Return the (X, Y) coordinate for the center point of the cell that contains the specified text.  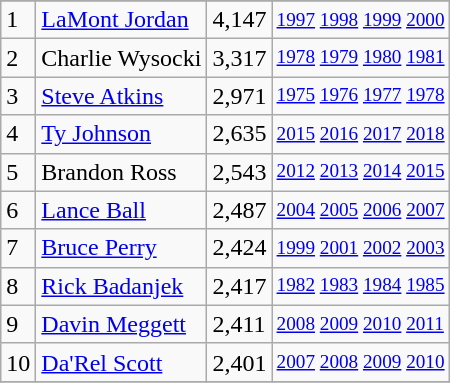
Charlie Wysocki (122, 58)
2007 2008 2009 2010 (360, 362)
2,487 (240, 210)
Brandon Ross (122, 172)
2,971 (240, 96)
Bruce Perry (122, 248)
1982 1983 1984 1985 (360, 286)
1975 1976 1977 1978 (360, 96)
Da'Rel Scott (122, 362)
9 (18, 324)
Ty Johnson (122, 134)
4,147 (240, 20)
8 (18, 286)
LaMont Jordan (122, 20)
2015 2016 2017 2018 (360, 134)
Steve Atkins (122, 96)
3,317 (240, 58)
5 (18, 172)
1997 1998 1999 2000 (360, 20)
2,543 (240, 172)
2,401 (240, 362)
7 (18, 248)
2008 2009 2010 2011 (360, 324)
2,411 (240, 324)
2 (18, 58)
2,635 (240, 134)
1999 2001 2002 2003 (360, 248)
2012 2013 2014 2015 (360, 172)
1 (18, 20)
Rick Badanjek (122, 286)
4 (18, 134)
10 (18, 362)
3 (18, 96)
Davin Meggett (122, 324)
2,424 (240, 248)
1978 1979 1980 1981 (360, 58)
2,417 (240, 286)
Lance Ball (122, 210)
2004 2005 2006 2007 (360, 210)
6 (18, 210)
